Capture the cell that displays the provided text and extract its [x, y] central coordinate. 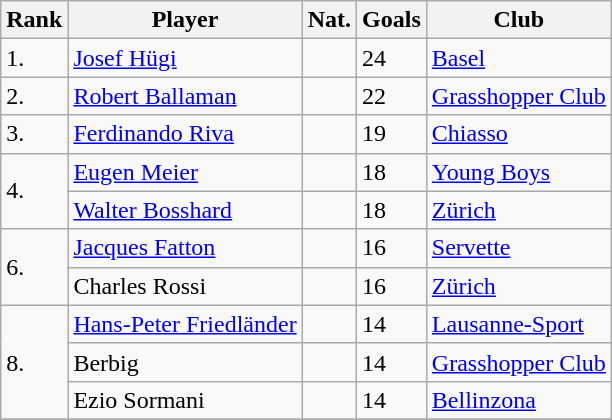
24 [392, 58]
Eugen Meier [185, 172]
2. [34, 96]
Goals [392, 20]
Ezio Sormani [185, 400]
22 [392, 96]
Chiasso [518, 134]
Servette [518, 248]
Jacques Fatton [185, 248]
Berbig [185, 362]
Robert Ballaman [185, 96]
Player [185, 20]
Walter Bosshard [185, 210]
Club [518, 20]
6. [34, 267]
1. [34, 58]
3. [34, 134]
Hans-Peter Friedländer [185, 324]
Bellinzona [518, 400]
Nat. [329, 20]
Ferdinando Riva [185, 134]
Josef Hügi [185, 58]
Charles Rossi [185, 286]
Rank [34, 20]
Lausanne-Sport [518, 324]
8. [34, 362]
19 [392, 134]
Basel [518, 58]
4. [34, 191]
Young Boys [518, 172]
